From the cell containing the given text, extract its center point as (x, y) coordinate. 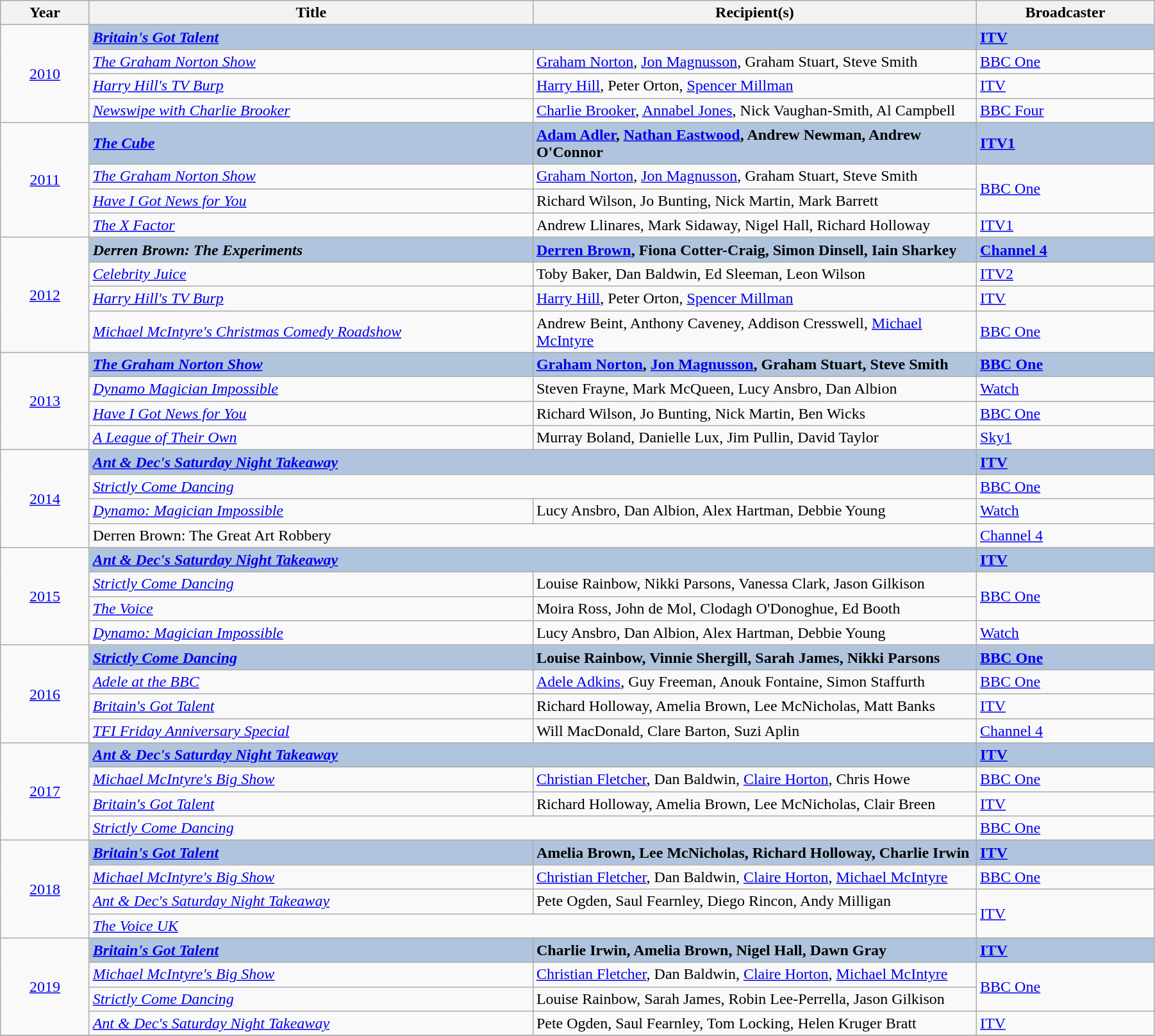
Title (311, 13)
Louise Rainbow, Nikki Parsons, Vanessa Clark, Jason Gilkison (754, 584)
2011 (45, 180)
Andrew Beint, Anthony Caveney, Addison Cresswell, Michael McIntyre (754, 331)
Richard Wilson, Jo Bunting, Nick Martin, Ben Wicks (754, 414)
Adele at the BBC (311, 681)
Charlie Brooker, Annabel Jones, Nick Vaughan-Smith, Al Campbell (754, 110)
Dynamo Magician Impossible (311, 389)
2018 (45, 889)
Newswipe with Charlie Brooker (311, 110)
2017 (45, 792)
Charlie Irwin, Amelia Brown, Nigel Hall, Dawn Gray (754, 950)
2016 (45, 694)
TFI Friday Anniversary Special (311, 730)
Broadcaster (1065, 13)
Adam Adler, Nathan Eastwood, Andrew Newman, Andrew O'Connor (754, 144)
2019 (45, 987)
Year (45, 13)
Celebrity Juice (311, 274)
Murray Boland, Danielle Lux, Jim Pullin, David Taylor (754, 438)
BBC Four (1065, 110)
Richard Holloway, Amelia Brown, Lee McNicholas, Matt Banks (754, 706)
2014 (45, 499)
The Cube (311, 144)
Derren Brown: The Great Art Robbery (533, 535)
Recipient(s) (754, 13)
Andrew Llinares, Mark Sidaway, Nigel Hall, Richard Holloway (754, 225)
2012 (45, 295)
Christian Fletcher, Dan Baldwin, Claire Horton, Chris Howe (754, 780)
The X Factor (311, 225)
Louise Rainbow, Sarah James, Robin Lee-Perrella, Jason Gilkison (754, 999)
A League of Their Own (311, 438)
Moira Ross, John de Mol, Clodagh O'Donoghue, Ed Booth (754, 608)
Pete Ogden, Saul Fearnley, Tom Locking, Helen Kruger Bratt (754, 1023)
Amelia Brown, Lee McNicholas, Richard Holloway, Charlie Irwin (754, 853)
Michael McIntyre's Christmas Comedy Roadshow (311, 331)
Derren Brown: The Experiments (311, 249)
Will MacDonald, Clare Barton, Suzi Aplin (754, 730)
Richard Wilson, Jo Bunting, Nick Martin, Mark Barrett (754, 201)
The Voice UK (533, 926)
2013 (45, 401)
Derren Brown, Fiona Cotter-Craig, Simon Dinsell, Iain Sharkey (754, 249)
2015 (45, 596)
ITV2 (1065, 274)
The Voice (311, 608)
Toby Baker, Dan Baldwin, Ed Sleeman, Leon Wilson (754, 274)
Louise Rainbow, Vinnie Shergill, Sarah James, Nikki Parsons (754, 657)
Steven Frayne, Mark McQueen, Lucy Ansbro, Dan Albion (754, 389)
Pete Ogden, Saul Fearnley, Diego Rincon, Andy Milligan (754, 901)
2010 (45, 74)
Richard Holloway, Amelia Brown, Lee McNicholas, Clair Breen (754, 804)
Adele Adkins, Guy Freeman, Anouk Fontaine, Simon Staffurth (754, 681)
Sky1 (1065, 438)
